Find where the given text appears and provide that cell's center as (x, y) coordinate. 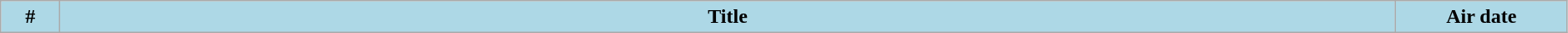
# (30, 17)
Air date (1481, 17)
Title (728, 17)
